Output the [x, y] coordinate of the center of the cell containing the given text.  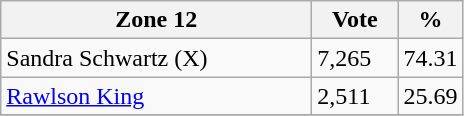
Sandra Schwartz (X) [156, 58]
2,511 [355, 96]
25.69 [430, 96]
74.31 [430, 58]
% [430, 20]
Rawlson King [156, 96]
Vote [355, 20]
Zone 12 [156, 20]
7,265 [355, 58]
